Determine the [X, Y] coordinate at the center of the cell enclosing the given text.  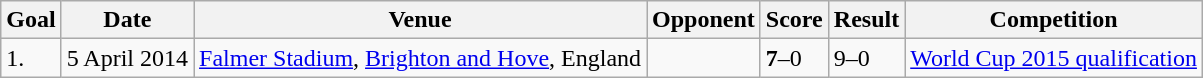
Score [794, 20]
Falmer Stadium, Brighton and Hove, England [420, 58]
World Cup 2015 qualification [1054, 58]
1. [31, 58]
Venue [420, 20]
Date [127, 20]
Goal [31, 20]
7–0 [794, 58]
9–0 [866, 58]
Result [866, 20]
5 April 2014 [127, 58]
Competition [1054, 20]
Opponent [704, 20]
